Output the [x, y] coordinate of the center of the cell containing the given text.  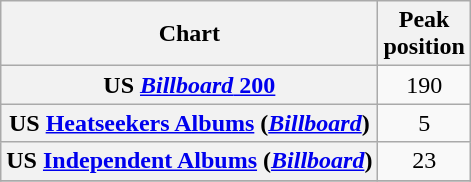
US Heatseekers Albums (Billboard) [190, 123]
190 [424, 85]
Peakposition [424, 34]
US Billboard 200 [190, 85]
US Independent Albums (Billboard) [190, 161]
23 [424, 161]
5 [424, 123]
Chart [190, 34]
